Find where the given text appears and provide that cell's center as (X, Y) coordinate. 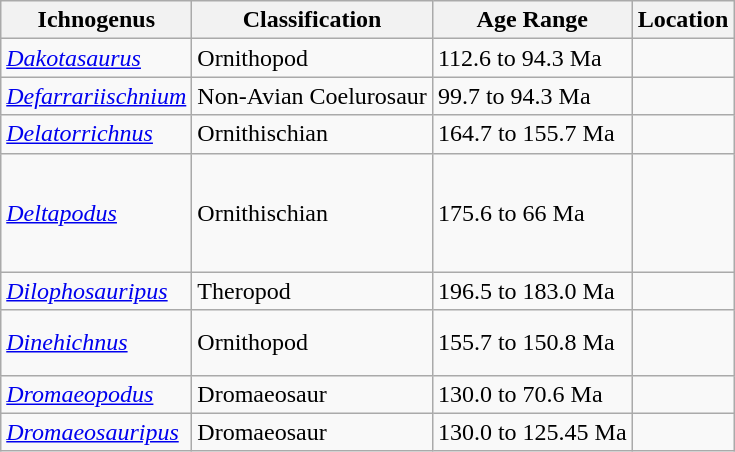
Dinehichnus (96, 342)
99.7 to 94.3 Ma (532, 96)
Location (683, 20)
Theropod (312, 291)
Deltapodus (96, 212)
164.7 to 155.7 Ma (532, 134)
Non-Avian Coelurosaur (312, 96)
Dilophosauripus (96, 291)
Dromaeosauripus (96, 432)
Ichnogenus (96, 20)
Age Range (532, 20)
Dakotasaurus (96, 58)
Delatorrichnus (96, 134)
130.0 to 125.45 Ma (532, 432)
Classification (312, 20)
Defarrariischnium (96, 96)
196.5 to 183.0 Ma (532, 291)
Dromaeopodus (96, 394)
130.0 to 70.6 Ma (532, 394)
155.7 to 150.8 Ma (532, 342)
112.6 to 94.3 Ma (532, 58)
175.6 to 66 Ma (532, 212)
